Return the (x, y) coordinate for the center point of the cell that contains the specified text.  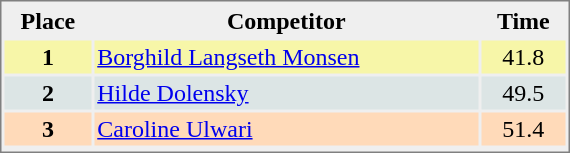
Hilde Dolensky (286, 92)
41.8 (523, 56)
2 (48, 92)
Competitor (286, 20)
Time (523, 20)
Borghild Langseth Monsen (286, 56)
1 (48, 56)
Place (48, 20)
51.4 (523, 128)
3 (48, 128)
Caroline Ulwari (286, 128)
49.5 (523, 92)
